Pinpoint the cell where the given text exists, returning its [X, Y] midpoint coordinate. 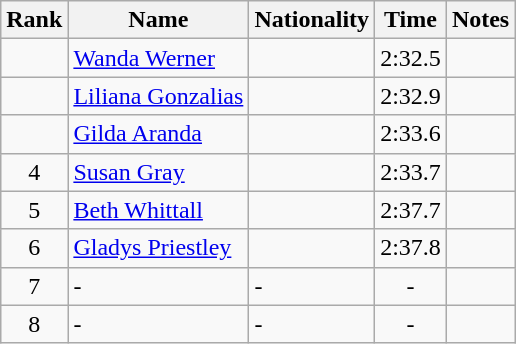
2:33.6 [411, 134]
2:32.9 [411, 96]
Beth Whittall [158, 210]
2:37.7 [411, 210]
5 [34, 210]
2:33.7 [411, 172]
Name [158, 20]
Wanda Werner [158, 58]
Time [411, 20]
2:32.5 [411, 58]
6 [34, 248]
7 [34, 286]
Notes [480, 20]
Rank [34, 20]
2:37.8 [411, 248]
8 [34, 324]
Gilda Aranda [158, 134]
Susan Gray [158, 172]
Nationality [312, 20]
4 [34, 172]
Liliana Gonzalias [158, 96]
Gladys Priestley [158, 248]
